Pinpoint the cell where the given text exists, returning its (x, y) midpoint coordinate. 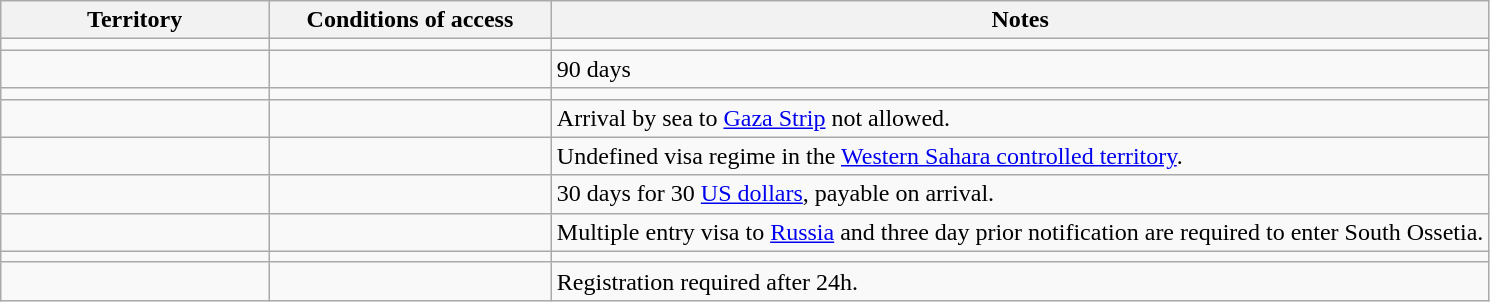
Undefined visa regime in the Western Sahara controlled territory. (1020, 156)
30 days for 30 US dollars, payable on arrival. (1020, 194)
Territory (135, 20)
Notes (1020, 20)
Registration required after 24h. (1020, 281)
90 days (1020, 69)
Arrival by sea to Gaza Strip not allowed. (1020, 118)
Conditions of access (410, 20)
Multiple entry visa to Russia and three day prior notification are required to enter South Ossetia. (1020, 232)
